For the text-containing cell, return its midpoint in (x, y) coordinate format. 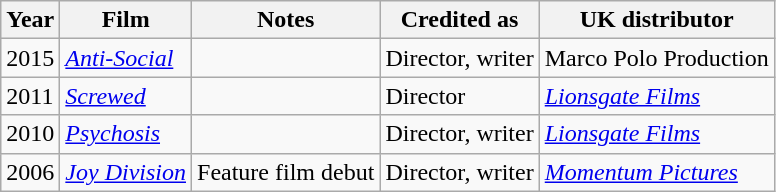
Credited as (460, 20)
Director (460, 96)
Screwed (126, 96)
Marco Polo Production (656, 58)
Notes (286, 20)
Year (30, 20)
2015 (30, 58)
Anti-Social (126, 58)
Feature film debut (286, 172)
Joy Division (126, 172)
2006 (30, 172)
Film (126, 20)
2011 (30, 96)
Psychosis (126, 134)
Momentum Pictures (656, 172)
UK distributor (656, 20)
2010 (30, 134)
